Locate the cell with the specified text and output its (X, Y) center coordinate. 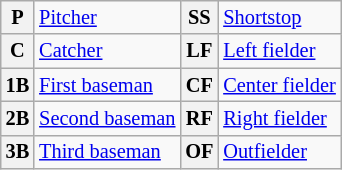
P (18, 17)
Third baseman (107, 152)
Left fielder (279, 51)
Pitcher (107, 17)
First baseman (107, 85)
Right fielder (279, 118)
Shortstop (279, 17)
1B (18, 85)
LF (199, 51)
OF (199, 152)
RF (199, 118)
Center fielder (279, 85)
CF (199, 85)
C (18, 51)
2B (18, 118)
Catcher (107, 51)
3B (18, 152)
Outfielder (279, 152)
Second baseman (107, 118)
SS (199, 17)
